Locate the cell with the specified text and output its (x, y) center coordinate. 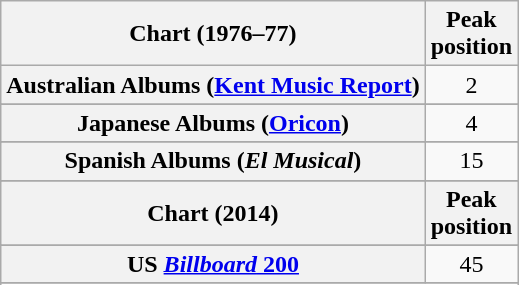
US Billboard 200 (213, 264)
Chart (1976–77) (213, 34)
Chart (2014) (213, 212)
45 (471, 264)
15 (471, 161)
4 (471, 123)
Japanese Albums (Oricon) (213, 123)
Spanish Albums (El Musical) (213, 161)
2 (471, 85)
Australian Albums (Kent Music Report) (213, 85)
